Search for the cell housing the specified text and yield its [x, y] center coordinate. 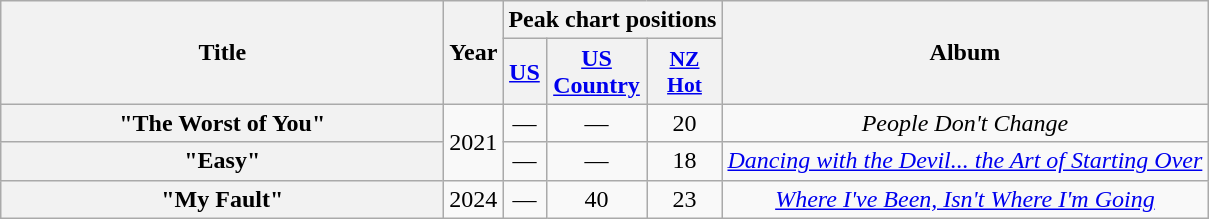
People Don't Change [965, 123]
"Easy" [222, 161]
Album [965, 52]
USCountry [596, 72]
Year [474, 52]
"The Worst of You" [222, 123]
Title [222, 52]
NZHot [684, 72]
US [524, 72]
"My Fault" [222, 199]
40 [596, 199]
Dancing with the Devil... the Art of Starting Over [965, 161]
Where I've Been, Isn't Where I'm Going [965, 199]
Peak chart positions [612, 20]
20 [684, 123]
23 [684, 199]
2021 [474, 142]
18 [684, 161]
2024 [474, 199]
